Search for the cell housing the specified text and yield its [x, y] center coordinate. 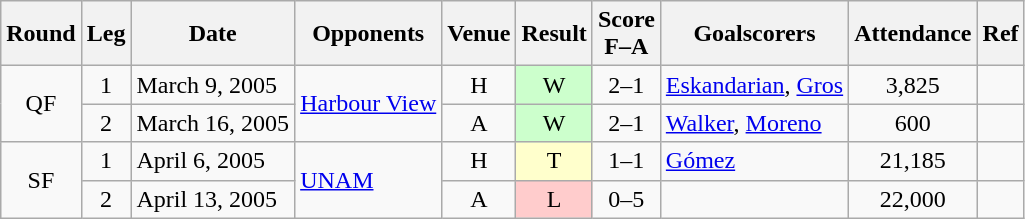
Leg [106, 34]
QF [41, 104]
April 13, 2005 [213, 199]
22,000 [913, 199]
Attendance [913, 34]
Date [213, 34]
Round [41, 34]
1–1 [626, 161]
Eskandarian, Gros [754, 85]
0–5 [626, 199]
T [554, 161]
Gómez [754, 161]
Walker, Moreno [754, 123]
600 [913, 123]
21,185 [913, 161]
Harbour View [368, 104]
March 16, 2005 [213, 123]
March 9, 2005 [213, 85]
Opponents [368, 34]
L [554, 199]
ScoreF–A [626, 34]
3,825 [913, 85]
Result [554, 34]
Ref [1000, 34]
April 6, 2005 [213, 161]
Venue [479, 34]
UNAM [368, 180]
Goalscorers [754, 34]
SF [41, 180]
